Search for the cell housing the specified text and yield its [X, Y] center coordinate. 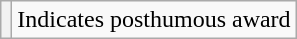
Indicates posthumous award [154, 20]
